Identify which cell holds the provided text, then report its (x, y) central coordinate. 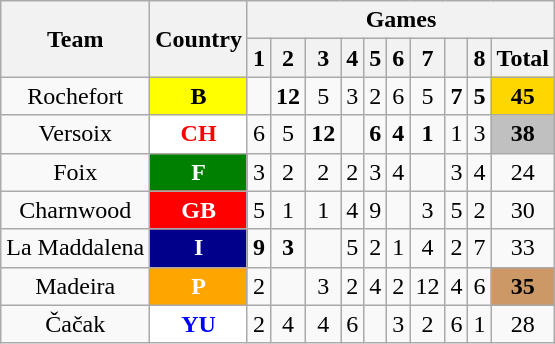
Rochefort (76, 96)
Games (400, 20)
B (199, 96)
45 (523, 96)
YU (199, 324)
F (199, 172)
30 (523, 210)
Total (523, 58)
Foix (76, 172)
28 (523, 324)
38 (523, 134)
GB (199, 210)
Charnwood (76, 210)
Country (199, 39)
24 (523, 172)
CH (199, 134)
Madeira (76, 286)
La Maddalena (76, 248)
Čačak (76, 324)
35 (523, 286)
8 (480, 58)
Team (76, 39)
P (199, 286)
33 (523, 248)
Versoix (76, 134)
I (199, 248)
